From the cell containing the given text, extract its center point as (X, Y) coordinate. 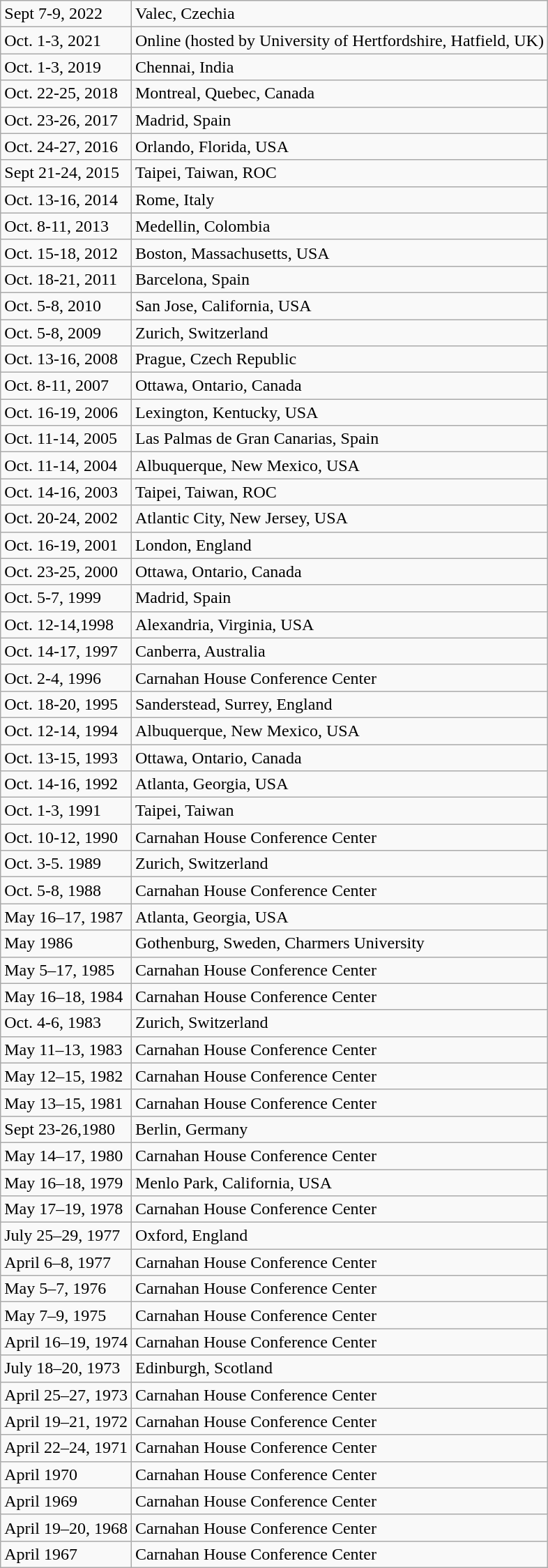
Berlin, Germany (339, 1129)
Gothenburg, Sweden, Charmers University (339, 943)
Online (hosted by University of Hertfordshire, Hatfield, UK) (339, 40)
Oct. 5-8, 1988 (66, 890)
April 1967 (66, 1554)
Sanderstead, Surrey, England (339, 704)
Oct. 5-7, 1999 (66, 598)
Oct. 15-18, 2012 (66, 253)
May 7–9, 1975 (66, 1315)
Oct. 20-24, 2002 (66, 518)
May 12–15, 1982 (66, 1076)
May 14–17, 1980 (66, 1156)
Oct. 14-17, 1997 (66, 651)
Oct. 1-3, 2021 (66, 40)
Boston, Massachusetts, USA (339, 253)
Oct. 18-21, 2011 (66, 279)
Chennai, India (339, 67)
Edinburgh, Scotland (339, 1368)
April 1969 (66, 1501)
April 19–21, 1972 (66, 1421)
Oct. 8-11, 2013 (66, 226)
Oct. 18-20, 1995 (66, 704)
Valec, Czechia (339, 14)
Oct. 14-16, 2003 (66, 492)
April 25–27, 1973 (66, 1395)
May 5–17, 1985 (66, 970)
Oct. 14-16, 1992 (66, 784)
Oct. 23-26, 2017 (66, 120)
Taipei, Taiwan (339, 811)
April 22–24, 1971 (66, 1448)
London, England (339, 545)
Alexandria, Virginia, USA (339, 625)
Oct. 13-16, 2014 (66, 200)
Atlantic City, New Jersey, USA (339, 518)
May 17–19, 1978 (66, 1209)
Oct. 4-6, 1983 (66, 1023)
Oct. 2-4, 1996 (66, 678)
Oct. 3-5. 1989 (66, 864)
Sept 21-24, 2015 (66, 173)
Orlando, Florida, USA (339, 147)
Rome, Italy (339, 200)
Oct. 5-8, 2009 (66, 333)
San Jose, California, USA (339, 306)
April 19–20, 1968 (66, 1528)
Oct. 13-16, 2008 (66, 359)
May 1986 (66, 943)
Oct. 16-19, 2006 (66, 412)
May 16–18, 1979 (66, 1183)
Oct. 16-19, 2001 (66, 545)
April 6–8, 1977 (66, 1262)
Las Palmas de Gran Canarias, Spain (339, 439)
Sept 7-9, 2022 (66, 14)
Oct. 22-25, 2018 (66, 94)
July 18–20, 1973 (66, 1368)
April 16–19, 1974 (66, 1342)
May 13–15, 1981 (66, 1103)
Oxford, England (339, 1236)
Montreal, Quebec, Canada (339, 94)
April 1970 (66, 1474)
Oct. 23-25, 2000 (66, 572)
Lexington, Kentucky, USA (339, 412)
Oct. 8-11, 2007 (66, 386)
Oct. 1-3, 1991 (66, 811)
Oct. 12-14,1998 (66, 625)
May 16–18, 1984 (66, 996)
Prague, Czech Republic (339, 359)
Oct. 12-14, 1994 (66, 731)
Oct. 24-27, 2016 (66, 147)
July 25–29, 1977 (66, 1236)
May 5–7, 1976 (66, 1289)
Medellin, Colombia (339, 226)
Menlo Park, California, USA (339, 1183)
Barcelona, Spain (339, 279)
Oct. 13-15, 1993 (66, 757)
May 11–13, 1983 (66, 1050)
Oct. 11-14, 2005 (66, 439)
May 16–17, 1987 (66, 917)
Oct. 5-8, 2010 (66, 306)
Sept 23-26,1980 (66, 1129)
Canberra, Australia (339, 651)
Oct. 1-3, 2019 (66, 67)
Oct. 10-12, 1990 (66, 837)
Oct. 11-14, 2004 (66, 465)
